From the cell containing the given text, extract its center point as [x, y] coordinate. 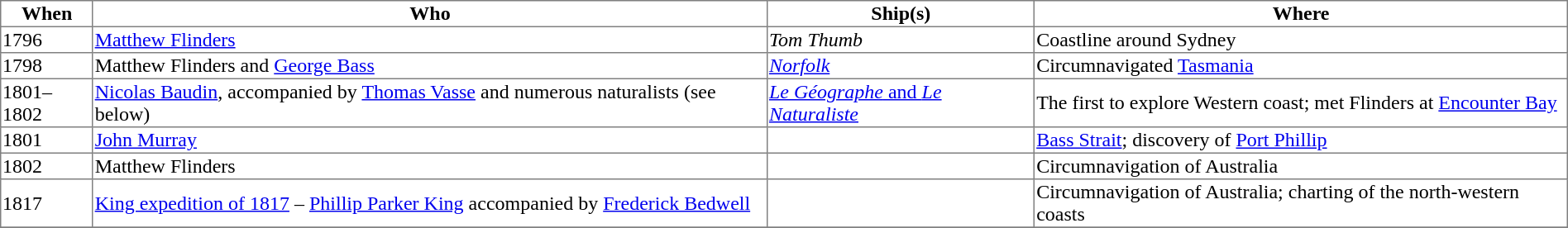
1801–1802 [47, 102]
Tom Thumb [901, 40]
Where [1301, 14]
Ship(s) [901, 14]
Circumnavigation of Australia; charting of the north-western coasts [1301, 203]
King expedition of 1817 – Phillip Parker King accompanied by Frederick Bedwell [430, 203]
Bass Strait; discovery of Port Phillip [1301, 140]
Who [430, 14]
Matthew Flinders and George Bass [430, 66]
1817 [47, 203]
When [47, 14]
John Murray [430, 140]
1796 [47, 40]
1801 [47, 140]
1798 [47, 66]
Norfolk [901, 66]
Circumnavigated Tasmania [1301, 66]
Circumnavigation of Australia [1301, 166]
Le Géographe and Le Naturaliste [901, 102]
The first to explore Western coast; met Flinders at Encounter Bay [1301, 102]
Coastline around Sydney [1301, 40]
1802 [47, 166]
Nicolas Baudin, accompanied by Thomas Vasse and numerous naturalists (see below) [430, 102]
